Provide the (x, y) coordinate of the cell's center where the given text is located.  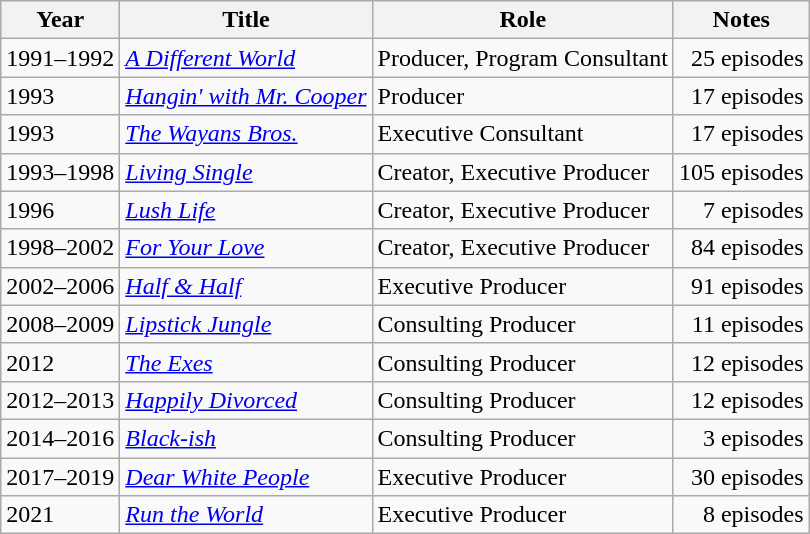
3 episodes (741, 438)
91 episodes (741, 286)
Happily Divorced (246, 400)
A Different World (246, 58)
2014–2016 (60, 438)
2017–2019 (60, 477)
The Wayans Bros. (246, 134)
1991–1992 (60, 58)
1998–2002 (60, 248)
Executive Consultant (522, 134)
Hangin' with Mr. Cooper (246, 96)
Role (522, 20)
2012 (60, 362)
Producer (522, 96)
84 episodes (741, 248)
Lush Life (246, 210)
25 episodes (741, 58)
Black-ish (246, 438)
2012–2013 (60, 400)
7 episodes (741, 210)
Title (246, 20)
1993–1998 (60, 172)
Living Single (246, 172)
For Your Love (246, 248)
11 episodes (741, 324)
30 episodes (741, 477)
Half & Half (246, 286)
Run the World (246, 515)
8 episodes (741, 515)
2021 (60, 515)
105 episodes (741, 172)
Producer, Program Consultant (522, 58)
Lipstick Jungle (246, 324)
2008–2009 (60, 324)
Notes (741, 20)
Dear White People (246, 477)
The Exes (246, 362)
1996 (60, 210)
2002–2006 (60, 286)
Year (60, 20)
